Determine the (X, Y) coordinate at the center of the cell enclosing the given text.  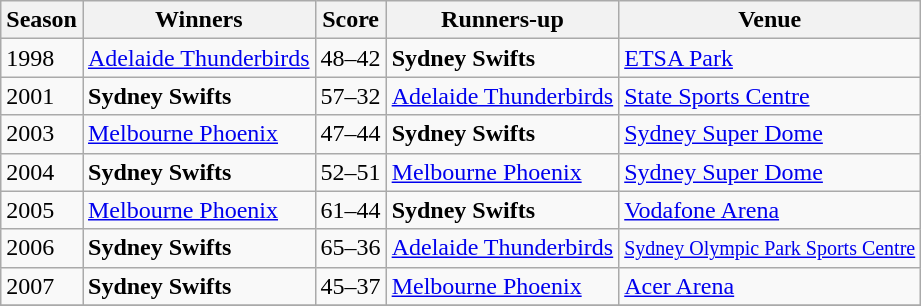
2003 (42, 134)
45–37 (350, 286)
Sydney Olympic Park Sports Centre (770, 248)
48–42 (350, 58)
ETSA Park (770, 58)
2001 (42, 96)
Venue (770, 20)
57–32 (350, 96)
47–44 (350, 134)
65–36 (350, 248)
61–44 (350, 210)
52–51 (350, 172)
Score (350, 20)
Runners-up (502, 20)
Acer Arena (770, 286)
2006 (42, 248)
2004 (42, 172)
Winners (198, 20)
Vodafone Arena (770, 210)
1998 (42, 58)
2007 (42, 286)
State Sports Centre (770, 96)
2005 (42, 210)
Season (42, 20)
